Scan for the cell matching the given text and deliver its [x, y] coordinate at center. 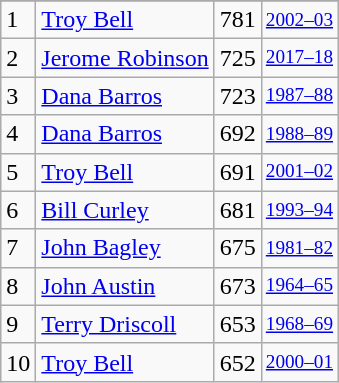
4 [18, 134]
781 [238, 20]
1 [18, 20]
2001–02 [299, 172]
John Bagley [125, 248]
692 [238, 134]
2 [18, 58]
Jerome Robinson [125, 58]
673 [238, 286]
691 [238, 172]
2017–18 [299, 58]
7 [18, 248]
652 [238, 362]
653 [238, 324]
5 [18, 172]
10 [18, 362]
John Austin [125, 286]
1987–88 [299, 96]
1968–69 [299, 324]
Bill Curley [125, 210]
1981–82 [299, 248]
681 [238, 210]
9 [18, 324]
1993–94 [299, 210]
675 [238, 248]
8 [18, 286]
6 [18, 210]
723 [238, 96]
2002–03 [299, 20]
3 [18, 96]
725 [238, 58]
1988–89 [299, 134]
1964–65 [299, 286]
2000–01 [299, 362]
Terry Driscoll [125, 324]
